Return [x, y] of the center of cell containing provided text 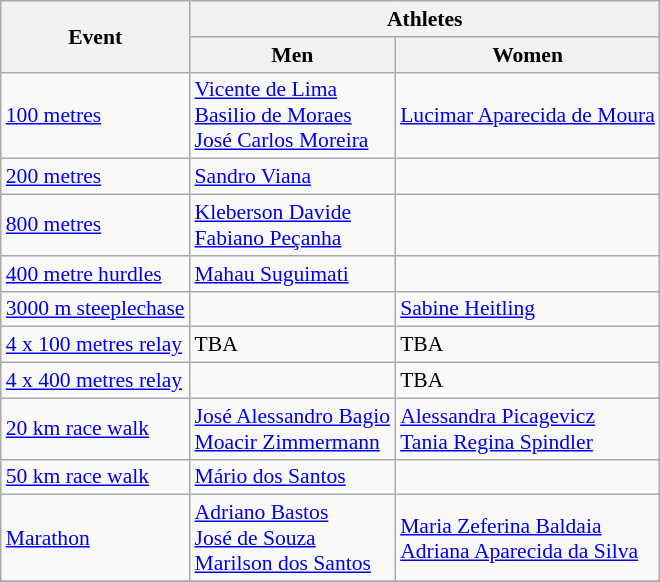
José Alessandro Bagio Moacir Zimmermann [293, 428]
Kleberson Davide Fabiano Peçanha [293, 226]
3000 m steeplechase [96, 309]
20 km race walk [96, 428]
Women [528, 55]
Adriano Bastos José de Souza Marilson dos Santos [293, 538]
Athletes [425, 19]
4 x 400 metres relay [96, 381]
800 metres [96, 226]
100 metres [96, 116]
Mário dos Santos [293, 477]
Sabine Heitling [528, 309]
Vicente de Lima Basilio de Moraes José Carlos Moreira [293, 116]
Sandro Viana [293, 177]
Marathon [96, 538]
4 x 100 metres relay [96, 345]
50 km race walk [96, 477]
Alessandra Picagevicz Tania Regina Spindler [528, 428]
Event [96, 36]
Men [293, 55]
Mahau Suguimati [293, 274]
400 metre hurdles [96, 274]
Lucimar Aparecida de Moura [528, 116]
Maria Zeferina Baldaia Adriana Aparecida da Silva [528, 538]
200 metres [96, 177]
